Capture the cell that displays the provided text and extract its (x, y) central coordinate. 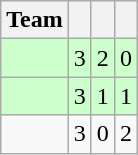
Team (35, 20)
